For the text-containing cell, return its midpoint in (x, y) coordinate format. 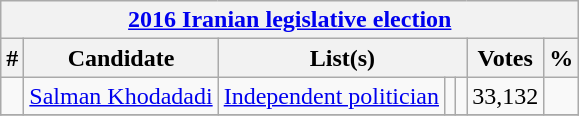
33,132 (506, 96)
Salman Khodadadi (121, 96)
# (12, 58)
Votes (506, 58)
Candidate (121, 58)
2016 Iranian legislative election (290, 20)
Independent politician (331, 96)
List(s) (342, 58)
% (562, 58)
